Identify which cell holds the provided text, then report its (X, Y) central coordinate. 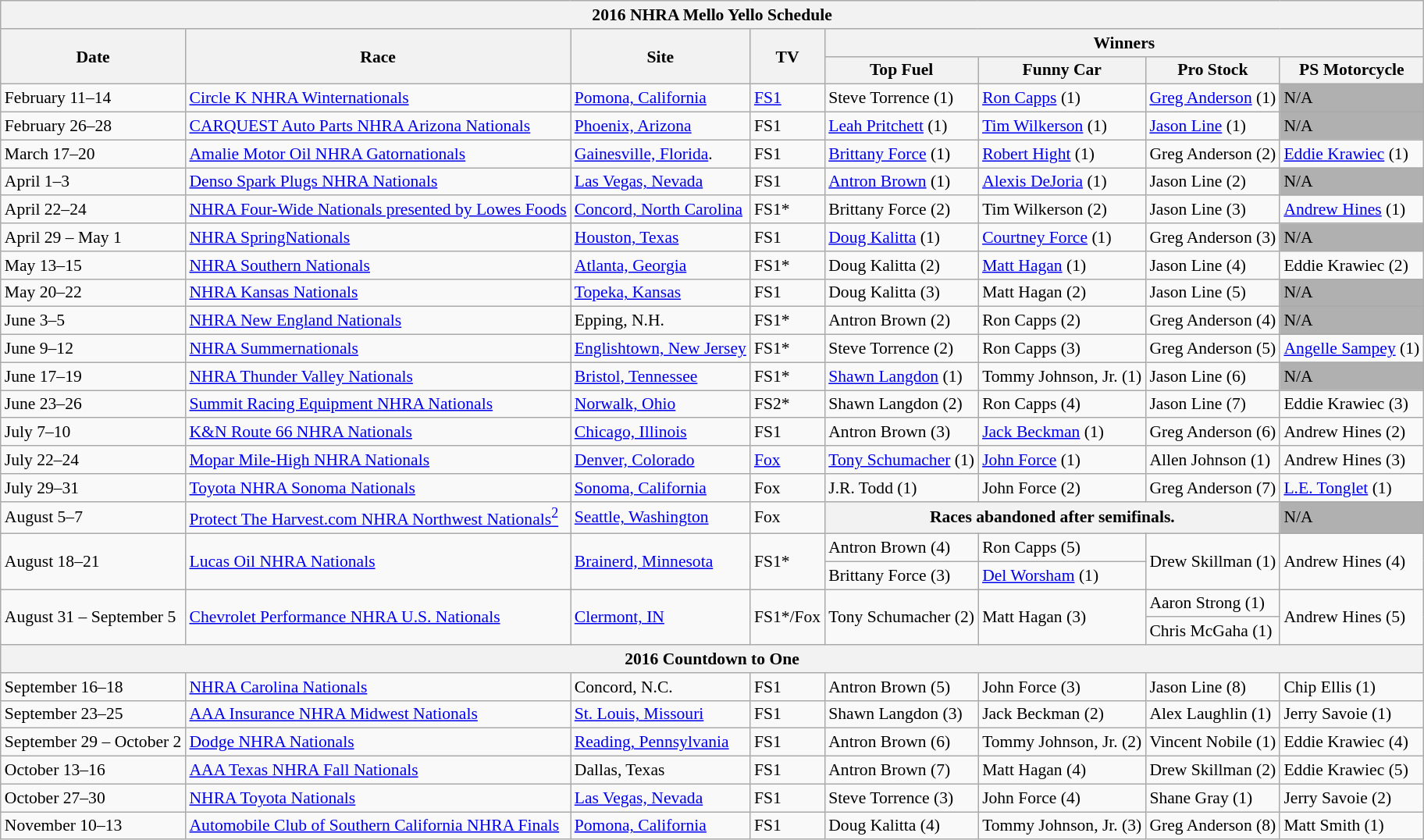
Matt Hagan (1) (1062, 265)
Date (94, 56)
April 1–3 (94, 182)
Ron Capps (4) (1062, 404)
Chevrolet Performance NHRA U.S. Nationals (378, 617)
Chris McGaha (1) (1212, 632)
K&N Route 66 NHRA Nationals (378, 432)
Greg Anderson (2) (1212, 154)
L.E. Tonglet (1) (1351, 488)
August 5–7 (94, 517)
Doug Kalitta (3) (901, 293)
Brainerd, Minnesota (660, 562)
NHRA Four-Wide Nationals presented by Lowes Foods (378, 210)
CARQUEST Auto Parts NHRA Arizona Nationals (378, 126)
June 3–5 (94, 321)
Drew Skillman (1) (1212, 562)
Steve Torrence (3) (901, 798)
October 13–16 (94, 771)
Winners (1124, 43)
Site (660, 56)
Jason Line (4) (1212, 265)
Greg Anderson (4) (1212, 321)
Andrew Hines (3) (1351, 460)
John Force (2) (1062, 488)
AAA Insurance NHRA Midwest Nationals (378, 714)
Drew Skillman (2) (1212, 771)
NHRA Toyota Nationals (378, 798)
Alex Laughlin (1) (1212, 714)
Antron Brown (7) (901, 771)
2016 NHRA Mello Yello Schedule (712, 15)
Matt Smith (1) (1351, 826)
Houston, Texas (660, 237)
Tommy Johnson, Jr. (3) (1062, 826)
Phoenix, Arizona (660, 126)
NHRA Thunder Valley Nationals (378, 376)
Aaron Strong (1) (1212, 603)
Chip Ellis (1) (1351, 687)
Protect The Harvest.com NHRA Northwest Nationals2 (378, 517)
NHRA Southern Nationals (378, 265)
NHRA SpringNationals (378, 237)
Doug Kalitta (2) (901, 265)
Leah Pritchett (1) (901, 126)
John Force (3) (1062, 687)
June 9–12 (94, 349)
Denver, Colorado (660, 460)
Jason Line (5) (1212, 293)
November 10–13 (94, 826)
Greg Anderson (1) (1212, 98)
Antron Brown (4) (901, 548)
FS1*/Fox (787, 617)
Andrew Hines (4) (1351, 562)
February 26–28 (94, 126)
Shawn Langdon (2) (901, 404)
May 20–22 (94, 293)
Doug Kalitta (1) (901, 237)
Circle K NHRA Winternationals (378, 98)
Seattle, Washington (660, 517)
Eddie Krawiec (2) (1351, 265)
Antron Brown (5) (901, 687)
Alexis DeJoria (1) (1062, 182)
Jason Line (2) (1212, 182)
April 22–24 (94, 210)
Gainesville, Florida. (660, 154)
Dallas, Texas (660, 771)
Jerry Savoie (1) (1351, 714)
Eddie Krawiec (4) (1351, 742)
Toyota NHRA Sonoma Nationals (378, 488)
September 29 – October 2 (94, 742)
Bristol, Tennessee (660, 376)
Dodge NHRA Nationals (378, 742)
Denso Spark Plugs NHRA Nationals (378, 182)
Eddie Krawiec (3) (1351, 404)
Reading, Pennsylvania (660, 742)
Ron Capps (5) (1062, 548)
Andrew Hines (5) (1351, 617)
Andrew Hines (1) (1351, 210)
Eddie Krawiec (5) (1351, 771)
September 23–25 (94, 714)
Amalie Motor Oil NHRA Gatornationals (378, 154)
Tim Wilkerson (2) (1062, 210)
Mopar Mile-High NHRA Nationals (378, 460)
Greg Anderson (6) (1212, 432)
John Force (4) (1062, 798)
TV (787, 56)
Matt Hagan (2) (1062, 293)
AAA Texas NHRA Fall Nationals (378, 771)
October 27–30 (94, 798)
Greg Anderson (3) (1212, 237)
Concord, North Carolina (660, 210)
Jack Beckman (1) (1062, 432)
St. Louis, Missouri (660, 714)
September 16–18 (94, 687)
Robert Hight (1) (1062, 154)
FS2* (787, 404)
Clermont, IN (660, 617)
Summit Racing Equipment NHRA Nationals (378, 404)
June 23–26 (94, 404)
Tommy Johnson, Jr. (2) (1062, 742)
Brittany Force (3) (901, 575)
Funny Car (1062, 70)
August 31 – September 5 (94, 617)
Angelle Sampey (1) (1351, 349)
Eddie Krawiec (1) (1351, 154)
NHRA Summernationals (378, 349)
Brittany Force (2) (901, 210)
Ron Capps (1) (1062, 98)
Lucas Oil NHRA Nationals (378, 562)
Top Fuel (901, 70)
Shane Gray (1) (1212, 798)
Atlanta, Georgia (660, 265)
February 11–14 (94, 98)
Greg Anderson (8) (1212, 826)
Sonoma, California (660, 488)
Race (378, 56)
August 18–21 (94, 562)
Antron Brown (6) (901, 742)
Automobile Club of Southern California NHRA Finals (378, 826)
Shawn Langdon (1) (901, 376)
Tony Schumacher (1) (901, 460)
Ron Capps (3) (1062, 349)
Greg Anderson (7) (1212, 488)
Epping, N.H. (660, 321)
Jack Beckman (2) (1062, 714)
2016 Countdown to One (712, 659)
Englishtown, New Jersey (660, 349)
Allen Johnson (1) (1212, 460)
June 17–19 (94, 376)
Antron Brown (2) (901, 321)
Jason Line (8) (1212, 687)
Antron Brown (1) (901, 182)
Andrew Hines (2) (1351, 432)
Jason Line (7) (1212, 404)
Pro Stock (1212, 70)
Norwalk, Ohio (660, 404)
July 7–10 (94, 432)
Matt Hagan (4) (1062, 771)
Matt Hagan (3) (1062, 617)
PS Motorcycle (1351, 70)
NHRA New England Nationals (378, 321)
Greg Anderson (5) (1212, 349)
March 17–20 (94, 154)
Brittany Force (1) (901, 154)
Shawn Langdon (3) (901, 714)
Steve Torrence (1) (901, 98)
Jerry Savoie (2) (1351, 798)
May 13–15 (94, 265)
Jason Line (1) (1212, 126)
Courtney Force (1) (1062, 237)
Jason Line (6) (1212, 376)
Ron Capps (2) (1062, 321)
NHRA Carolina Nationals (378, 687)
J.R. Todd (1) (901, 488)
Topeka, Kansas (660, 293)
Antron Brown (3) (901, 432)
John Force (1) (1062, 460)
July 29–31 (94, 488)
Steve Torrence (2) (901, 349)
Tim Wilkerson (1) (1062, 126)
Concord, N.C. (660, 687)
Races abandoned after semifinals. (1052, 517)
July 22–24 (94, 460)
April 29 – May 1 (94, 237)
Chicago, Illinois (660, 432)
Jason Line (3) (1212, 210)
Vincent Nobile (1) (1212, 742)
Doug Kalitta (4) (901, 826)
Tony Schumacher (2) (901, 617)
NHRA Kansas Nationals (378, 293)
Del Worsham (1) (1062, 575)
Tommy Johnson, Jr. (1) (1062, 376)
